Output the (x, y) coordinate of the center of the cell containing the given text.  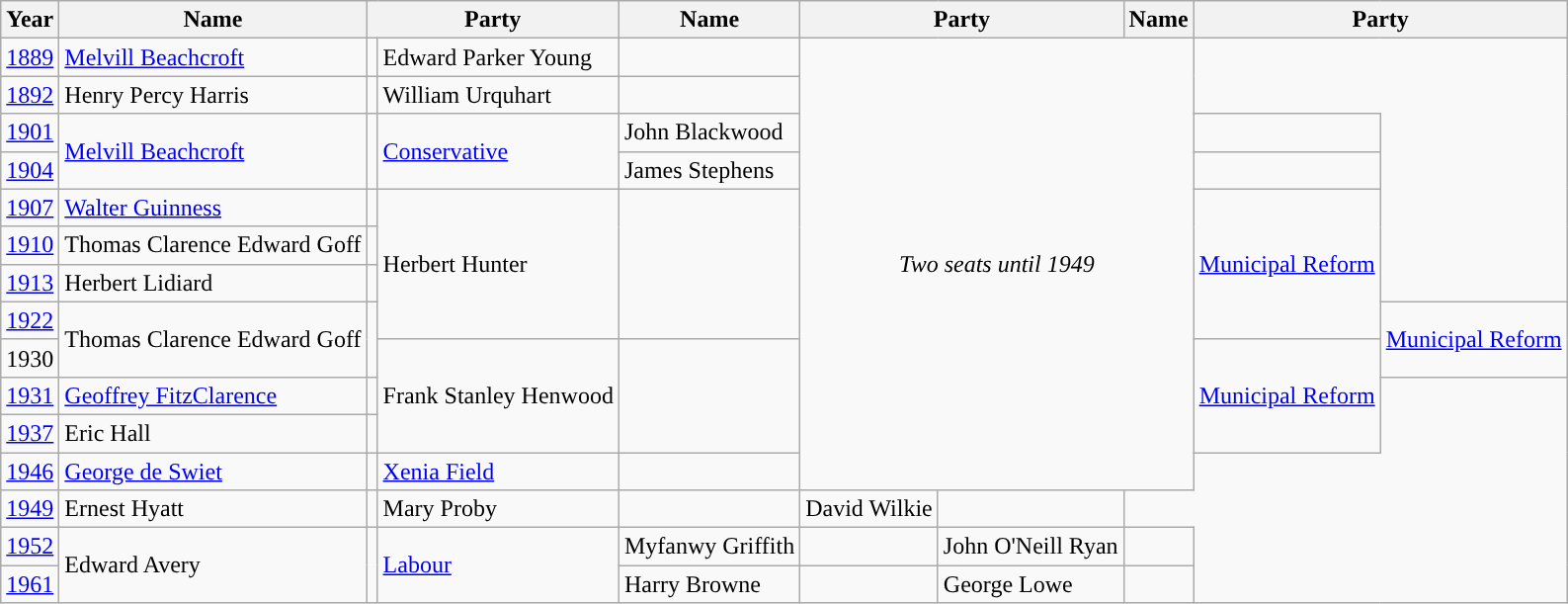
George Lowe (1031, 584)
1930 (30, 358)
1937 (30, 433)
Ernest Hyatt (213, 509)
Labour (498, 565)
James Stephens (709, 170)
David Wilkie (869, 509)
Two seats until 1949 (997, 265)
Edward Avery (213, 565)
1892 (30, 95)
1949 (30, 509)
1961 (30, 584)
John O'Neill Ryan (1031, 547)
Frank Stanley Henwood (498, 395)
Henry Percy Harris (213, 95)
1922 (30, 320)
George de Swiet (213, 472)
John Blackwood (709, 132)
1931 (30, 395)
Myfanwy Griffith (709, 547)
Herbert Hunter (498, 264)
Year (30, 20)
1946 (30, 472)
Edward Parker Young (498, 57)
Geoffrey FitzClarence (213, 395)
Conservative (498, 151)
1901 (30, 132)
Eric Hall (213, 433)
1907 (30, 208)
1952 (30, 547)
Walter Guinness (213, 208)
1904 (30, 170)
Xenia Field (498, 472)
William Urquhart (498, 95)
1910 (30, 245)
Mary Proby (498, 509)
1889 (30, 57)
1913 (30, 283)
Herbert Lidiard (213, 283)
Harry Browne (709, 584)
